For the text-containing cell, return its midpoint in [x, y] coordinate format. 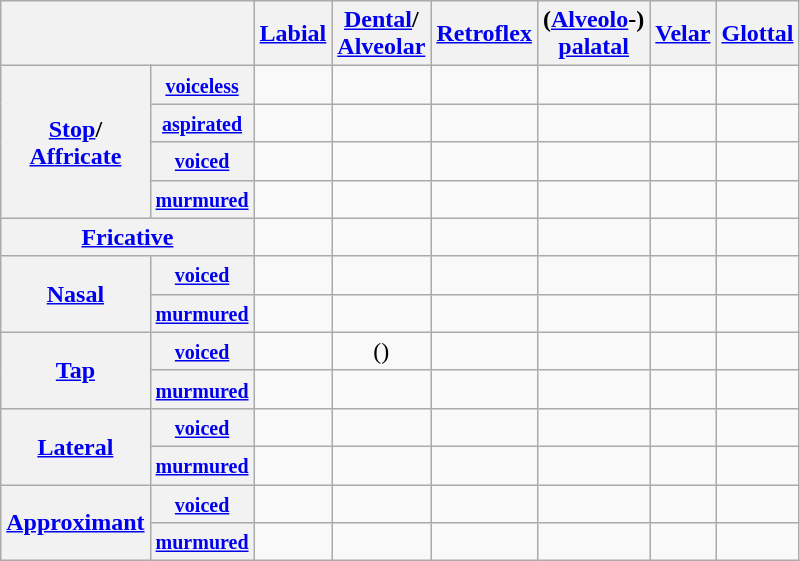
(Alveolo-)palatal [593, 34]
Dental/Alveolar [382, 34]
Stop/Affricate [76, 142]
Retroflex [484, 34]
Glottal [758, 34]
Lateral [76, 446]
Labial [293, 34]
() [382, 351]
Fricative [128, 237]
Approximant [76, 522]
Velar [683, 34]
Tap [76, 370]
Nasal [76, 294]
aspirated [202, 123]
voiceless [202, 85]
